Provide the (X, Y) coordinate of the cell's center where the given text is located.  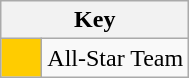
Key (95, 20)
All-Star Team (116, 58)
